Determine the [x, y] coordinate at the center of the cell enclosing the given text.  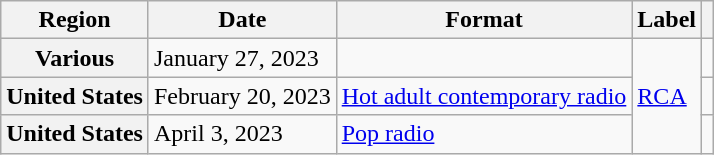
Pop radio [484, 134]
February 20, 2023 [242, 96]
Region [75, 20]
Label [667, 20]
Format [484, 20]
Hot adult contemporary radio [484, 96]
RCA [667, 96]
Various [75, 58]
January 27, 2023 [242, 58]
Date [242, 20]
April 3, 2023 [242, 134]
